Capture the cell that displays the provided text and extract its (x, y) central coordinate. 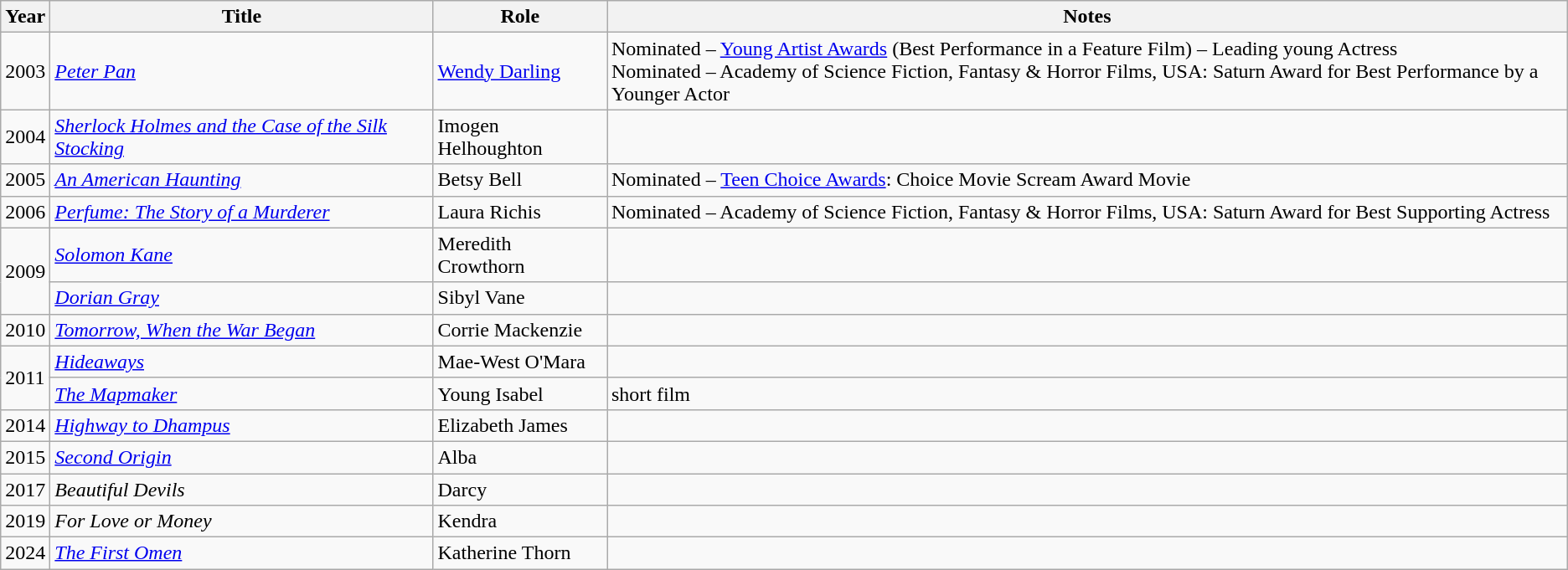
2015 (25, 457)
2009 (25, 271)
Young Isabel (519, 393)
Role (519, 17)
2010 (25, 330)
Beautiful Devils (241, 490)
Tomorrow, When the War Began (241, 330)
Perfume: The Story of a Murderer (241, 212)
The First Omen (241, 553)
Peter Pan (241, 71)
Nominated – Academy of Science Fiction, Fantasy & Horror Films, USA: Saturn Award for Best Supporting Actress (1087, 212)
2019 (25, 521)
Katherine Thorn (519, 553)
The Mapmaker (241, 393)
Title (241, 17)
2011 (25, 377)
Dorian Gray (241, 298)
2004 (25, 137)
Notes (1087, 17)
2014 (25, 425)
Meredith Crowthorn (519, 254)
For Love or Money (241, 521)
Mae-West O'Mara (519, 362)
2017 (25, 490)
Wendy Darling (519, 71)
Laura Richis (519, 212)
Imogen Helhoughton (519, 137)
Second Origin (241, 457)
2005 (25, 180)
2006 (25, 212)
Hideaways (241, 362)
Corrie Mackenzie (519, 330)
Alba (519, 457)
Kendra (519, 521)
Elizabeth James (519, 425)
short film (1087, 393)
An American Haunting (241, 180)
Sherlock Holmes and the Case of the Silk Stocking (241, 137)
Year (25, 17)
Sibyl Vane (519, 298)
2024 (25, 553)
2003 (25, 71)
Nominated – Teen Choice Awards: Choice Movie Scream Award Movie (1087, 180)
Highway to Dhampus (241, 425)
Solomon Kane (241, 254)
Betsy Bell (519, 180)
Darcy (519, 490)
